Pinpoint the cell where the given text exists, returning its (X, Y) midpoint coordinate. 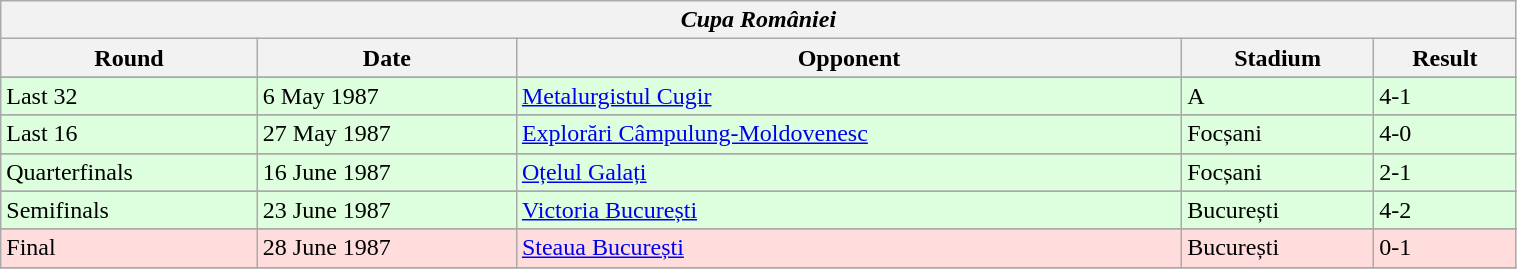
Last 16 (130, 134)
6 May 1987 (386, 96)
Quarterfinals (130, 172)
A (1278, 96)
Cupa României (758, 20)
Date (386, 58)
Steaua București (848, 248)
2-1 (1445, 172)
27 May 1987 (386, 134)
Round (130, 58)
Metalurgistul Cugir (848, 96)
4-2 (1445, 210)
Final (130, 248)
Explorări Câmpulung-Moldovenesc (848, 134)
Result (1445, 58)
Opponent (848, 58)
4-0 (1445, 134)
0-1 (1445, 248)
23 June 1987 (386, 210)
4-1 (1445, 96)
Victoria București (848, 210)
Stadium (1278, 58)
28 June 1987 (386, 248)
Oțelul Galați (848, 172)
Semifinals (130, 210)
16 June 1987 (386, 172)
Last 32 (130, 96)
